For the text-containing cell, return its midpoint in [X, Y] coordinate format. 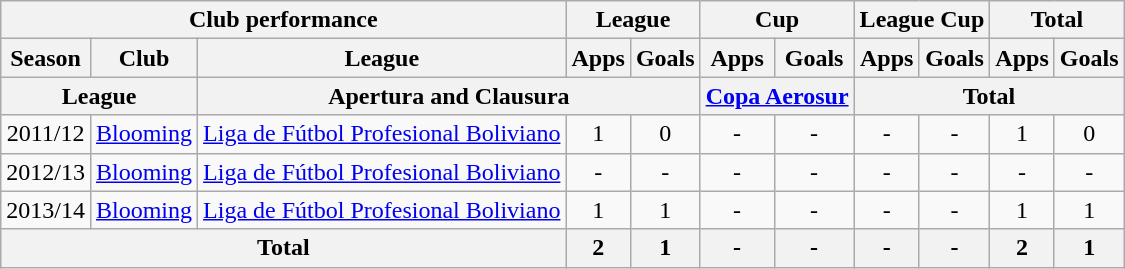
2012/13 [46, 172]
Club [144, 58]
Club performance [284, 20]
Cup [777, 20]
League Cup [922, 20]
Season [46, 58]
2013/14 [46, 210]
Apertura and Clausura [450, 96]
2011/12 [46, 134]
Copa Aerosur [777, 96]
